Find where the given text appears and provide that cell's center as [x, y] coordinate. 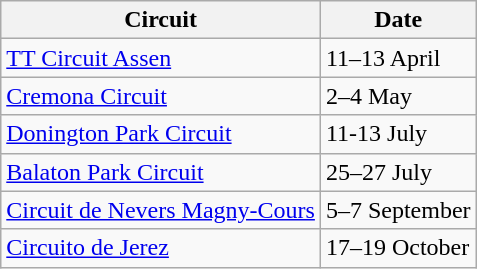
5–7 September [398, 210]
TT Circuit Assen [161, 58]
Circuit de Nevers Magny-Cours [161, 210]
11–13 April [398, 58]
Circuito de Jerez [161, 248]
Balaton Park Circuit [161, 172]
17–19 October [398, 248]
2–4 May [398, 96]
Date [398, 20]
Cremona Circuit [161, 96]
25–27 July [398, 172]
Donington Park Circuit [161, 134]
Circuit [161, 20]
11-13 July [398, 134]
